Output the (x, y) coordinate of the center of the cell containing the given text.  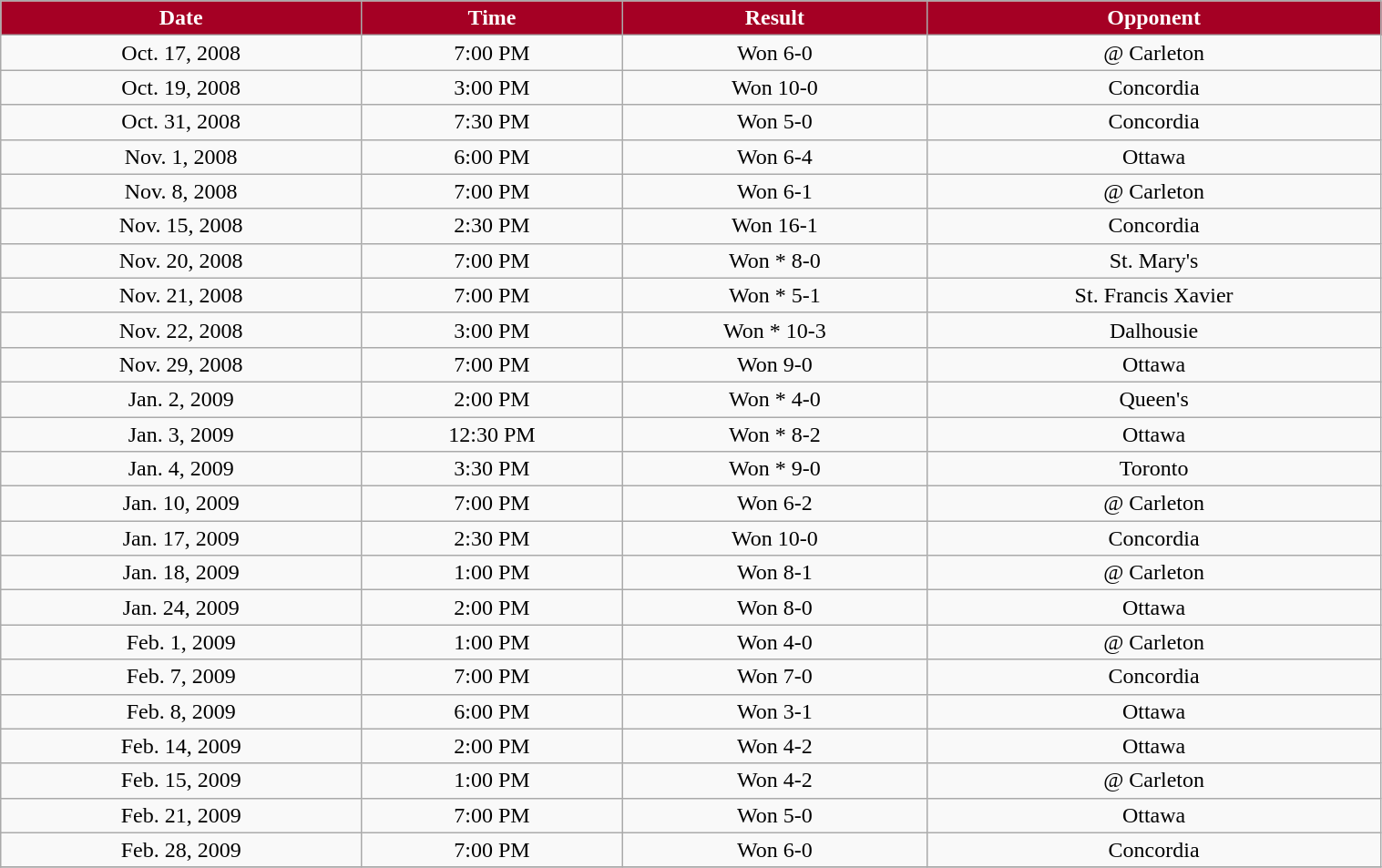
Won * 5-1 (774, 295)
St. Francis Xavier (1153, 295)
3:30 PM (492, 469)
Won 4-0 (774, 642)
St. Mary's (1153, 260)
Time (492, 18)
Queen's (1153, 399)
Won 6-1 (774, 191)
Oct. 19, 2008 (181, 87)
Nov. 8, 2008 (181, 191)
Nov. 29, 2008 (181, 364)
Jan. 2, 2009 (181, 399)
Jan. 10, 2009 (181, 504)
Won * 8-0 (774, 260)
Jan. 17, 2009 (181, 538)
Feb. 15, 2009 (181, 781)
Toronto (1153, 469)
Date (181, 18)
Won 8-1 (774, 573)
Won 7-0 (774, 677)
Feb. 8, 2009 (181, 711)
Feb. 7, 2009 (181, 677)
Nov. 20, 2008 (181, 260)
Won * 10-3 (774, 330)
Jan. 3, 2009 (181, 434)
Won 9-0 (774, 364)
Feb. 28, 2009 (181, 850)
Won * 8-2 (774, 434)
Won 3-1 (774, 711)
Won 6-2 (774, 504)
Jan. 4, 2009 (181, 469)
7:30 PM (492, 122)
Feb. 14, 2009 (181, 746)
Won 16-1 (774, 226)
Opponent (1153, 18)
Nov. 21, 2008 (181, 295)
Won 6-4 (774, 157)
Won * 4-0 (774, 399)
Won 8-0 (774, 608)
Jan. 24, 2009 (181, 608)
Oct. 17, 2008 (181, 53)
Dalhousie (1153, 330)
12:30 PM (492, 434)
Result (774, 18)
Nov. 15, 2008 (181, 226)
Feb. 21, 2009 (181, 815)
Nov. 22, 2008 (181, 330)
Oct. 31, 2008 (181, 122)
Won * 9-0 (774, 469)
Nov. 1, 2008 (181, 157)
Feb. 1, 2009 (181, 642)
Jan. 18, 2009 (181, 573)
